Output the (x, y) coordinate of the center of the cell containing the given text.  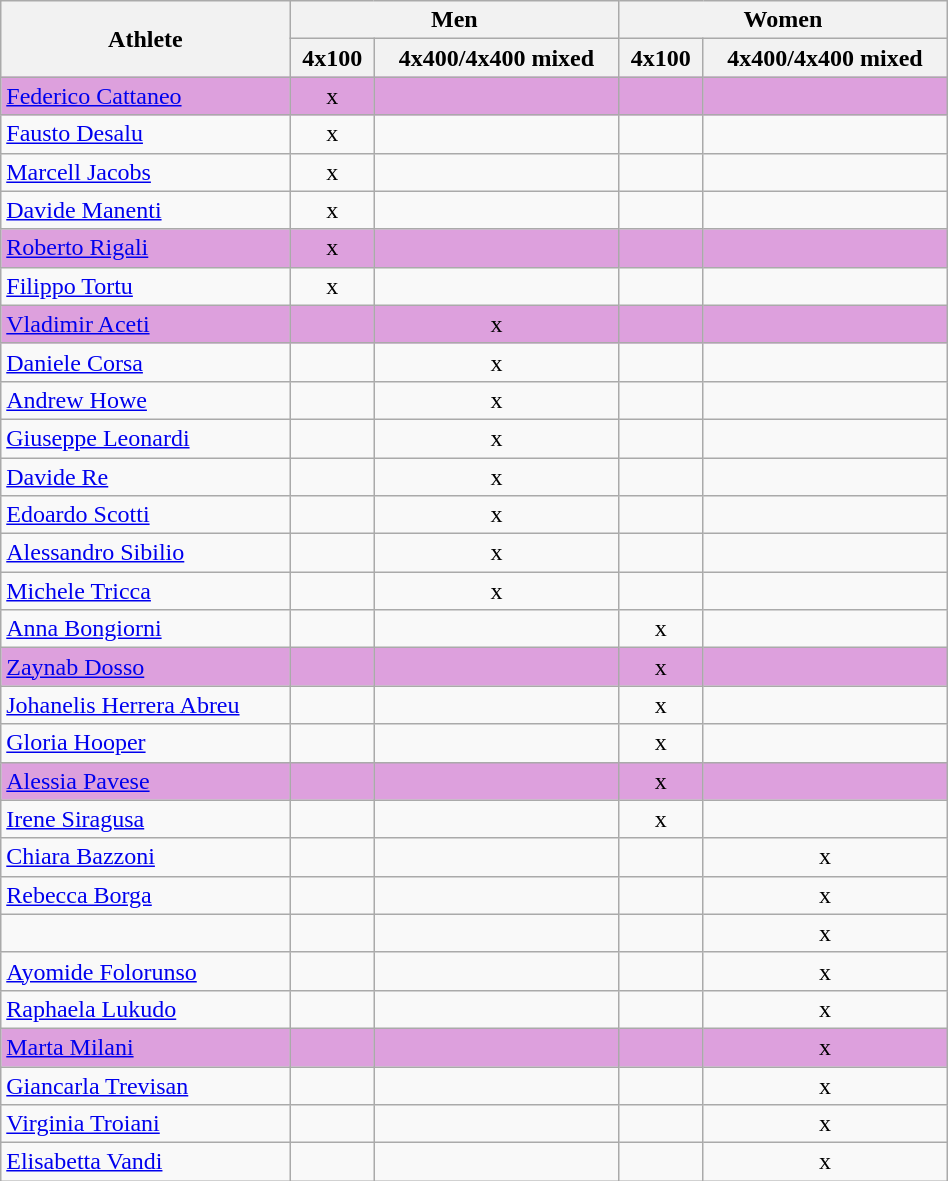
Daniele Corsa (146, 362)
Johanelis Herrera Abreu (146, 705)
Zaynab Dosso (146, 667)
Giuseppe Leonardi (146, 438)
Anna Bongiorni (146, 629)
Rebecca Borga (146, 895)
Elisabetta Vandi (146, 1162)
Davide Re (146, 477)
Marta Milani (146, 1047)
Edoardo Scotti (146, 515)
Alessandro Sibilio (146, 553)
Ayomide Folorunso (146, 971)
Irene Siragusa (146, 819)
Gloria Hooper (146, 743)
Marcell Jacobs (146, 172)
Michele Tricca (146, 591)
Raphaela Lukudo (146, 1009)
Davide Manenti (146, 210)
Men (454, 20)
Federico Cattaneo (146, 96)
Chiara Bazzoni (146, 857)
Filippo Tortu (146, 286)
Alessia Pavese (146, 781)
Giancarla Trevisan (146, 1085)
Roberto Rigali (146, 248)
Virginia Troiani (146, 1124)
Women (784, 20)
Athlete (146, 39)
Andrew Howe (146, 400)
Fausto Desalu (146, 134)
Vladimir Aceti (146, 324)
